Return the [x, y] coordinate for the center point of the cell that contains the specified text.  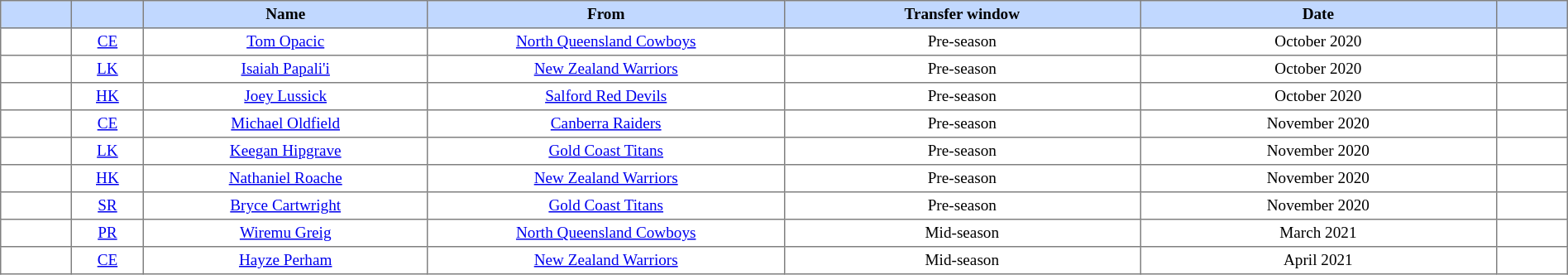
Michael Oldfield [285, 124]
Salford Red Devils [605, 96]
Canberra Raiders [605, 124]
Keegan Hipgrave [285, 151]
Tom Opacic [285, 41]
Nathaniel Roache [285, 179]
Transfer window [963, 15]
Wiremu Greig [285, 234]
Date [1318, 15]
Bryce Cartwright [285, 205]
Joey Lussick [285, 96]
Isaiah Papali'i [285, 70]
PR [108, 234]
From [605, 15]
Name [285, 15]
April 2021 [1318, 260]
March 2021 [1318, 234]
Hayze Perham [285, 260]
SR [108, 205]
